Locate the cell with the specified text and output its (x, y) center coordinate. 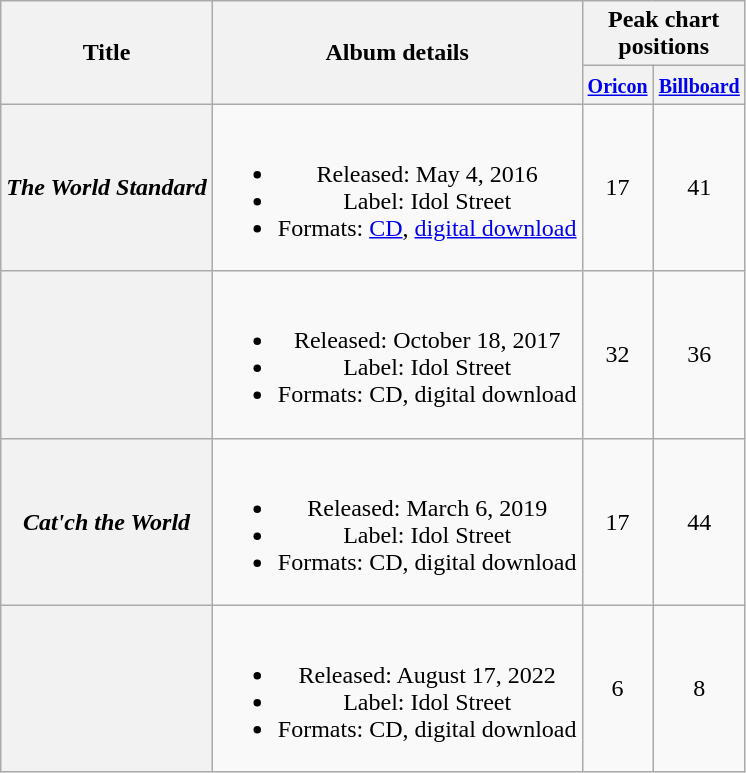
6 (618, 688)
44 (699, 522)
8 (699, 688)
36 (699, 354)
32 (618, 354)
Released: May 4, 2016Label: Idol StreetFormats: CD, digital download (397, 188)
Title (107, 52)
Released: August 17, 2022Label: Idol StreetFormats: CD, digital download (397, 688)
Album details (397, 52)
Cat'ch the World (107, 522)
The World Standard (107, 188)
Peak chart positions (664, 34)
Oricon (618, 85)
Billboard (699, 85)
41 (699, 188)
Released: October 18, 2017Label: Idol StreetFormats: CD, digital download (397, 354)
Released: March 6, 2019Label: Idol StreetFormats: CD, digital download (397, 522)
